Provide the [x, y] coordinate of the cell's center where the given text is located.  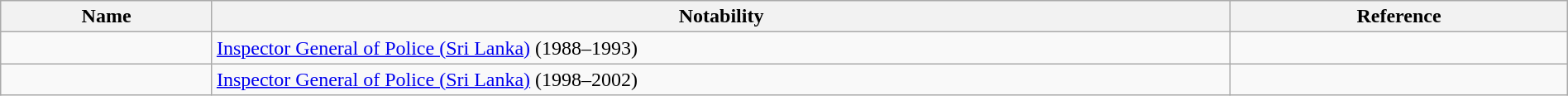
Inspector General of Police (Sri Lanka) (1998–2002) [721, 79]
Inspector General of Police (Sri Lanka) (1988–1993) [721, 48]
Name [107, 17]
Reference [1399, 17]
Notability [721, 17]
